Output the [X, Y] coordinate of the center of the cell containing the given text.  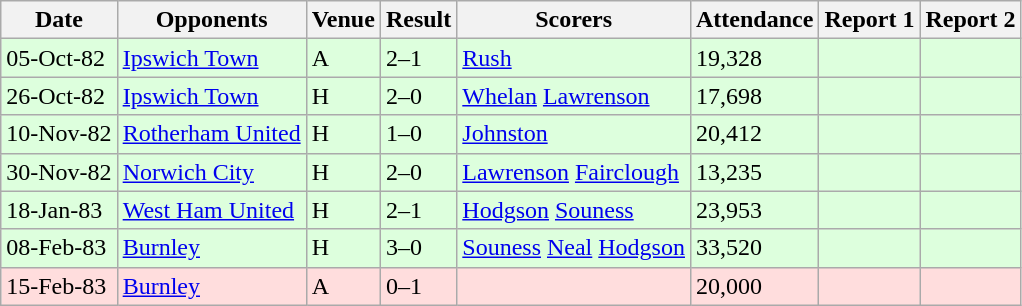
18-Jan-83 [59, 210]
Johnston [574, 134]
Rotherham United [212, 134]
Date [59, 20]
Opponents [212, 20]
05-Oct-82 [59, 58]
10-Nov-82 [59, 134]
Lawrenson Fairclough [574, 172]
Rush [574, 58]
Attendance [754, 20]
13,235 [754, 172]
West Ham United [212, 210]
33,520 [754, 248]
Venue [343, 20]
Scorers [574, 20]
08-Feb-83 [59, 248]
19,328 [754, 58]
15-Feb-83 [59, 286]
Report 2 [970, 20]
20,412 [754, 134]
Report 1 [870, 20]
Souness Neal Hodgson [574, 248]
Norwich City [212, 172]
17,698 [754, 96]
Hodgson Souness [574, 210]
23,953 [754, 210]
30-Nov-82 [59, 172]
1–0 [418, 134]
3–0 [418, 248]
0–1 [418, 286]
26-Oct-82 [59, 96]
Whelan Lawrenson [574, 96]
20,000 [754, 286]
Result [418, 20]
